Find where the given text appears and provide that cell's center as [x, y] coordinate. 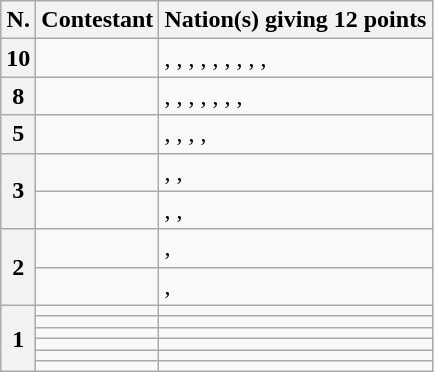
5 [18, 134]
8 [18, 96]
Nation(s) giving 12 points [296, 20]
1 [18, 338]
, , , , [296, 134]
, , , , , , , [296, 96]
Contestant [98, 20]
, , , , , , , , , [296, 58]
N. [18, 20]
3 [18, 191]
10 [18, 58]
2 [18, 267]
